Provide the (x, y) coordinate of the cell's center where the given text is located.  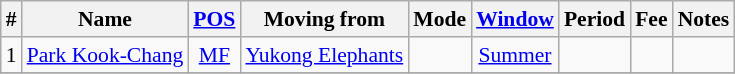
Yukong Elephants (324, 55)
POS (214, 19)
Park Kook-Chang (106, 55)
Notes (704, 19)
# (12, 19)
Summer (515, 55)
Window (515, 19)
Moving from (324, 19)
Fee (651, 19)
1 (12, 55)
Name (106, 19)
Period (594, 19)
Mode (440, 19)
MF (214, 55)
